For the text-containing cell, return its midpoint in (X, Y) coordinate format. 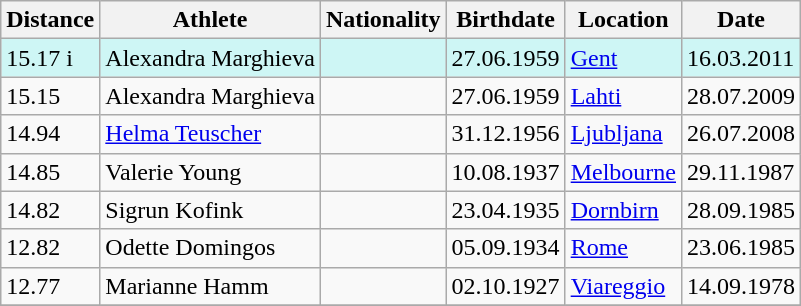
14.85 (50, 172)
Distance (50, 20)
05.09.1934 (506, 248)
28.07.2009 (742, 96)
15.15 (50, 96)
Athlete (210, 20)
Odette Domingos (210, 248)
23.04.1935 (506, 210)
23.06.1985 (742, 248)
28.09.1985 (742, 210)
Sigrun Kofink (210, 210)
Ljubljana (623, 134)
Nationality (383, 20)
15.17 i (50, 58)
02.10.1927 (506, 286)
12.77 (50, 286)
16.03.2011 (742, 58)
Date (742, 20)
29.11.1987 (742, 172)
Viareggio (623, 286)
14.94 (50, 134)
Helma Teuscher (210, 134)
Location (623, 20)
Lahti (623, 96)
Birthdate (506, 20)
Dornbirn (623, 210)
31.12.1956 (506, 134)
14.09.1978 (742, 286)
14.82 (50, 210)
Rome (623, 248)
Melbourne (623, 172)
Gent (623, 58)
Valerie Young (210, 172)
Marianne Hamm (210, 286)
26.07.2008 (742, 134)
12.82 (50, 248)
10.08.1937 (506, 172)
